Return [x, y] of the center of cell containing provided text 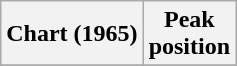
Peakposition [189, 34]
Chart (1965) [72, 34]
